Return the [X, Y] coordinate for the center point of the cell that contains the specified text.  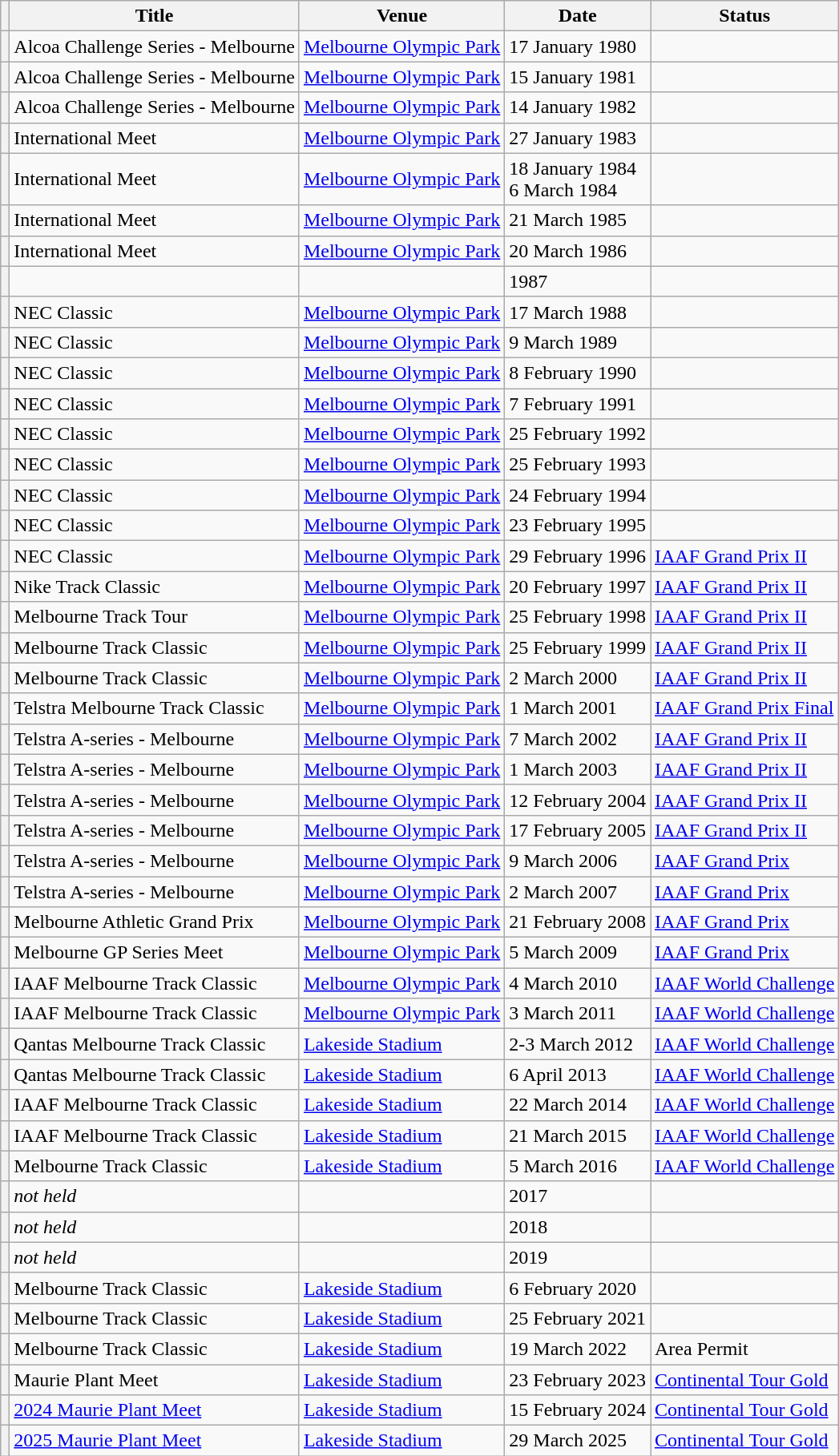
21 March 2015 [578, 1135]
5 March 2009 [578, 953]
Melbourne Athletic Grand Prix [155, 922]
22 March 2014 [578, 1105]
9 March 2006 [578, 861]
17 February 2005 [578, 830]
1987 [578, 281]
23 February 2023 [578, 1379]
20 February 1997 [578, 587]
Melbourne GP Series Meet [155, 953]
1 March 2001 [578, 708]
1 March 2003 [578, 769]
IAAF Grand Prix Final [745, 708]
29 March 2025 [578, 1441]
3 March 2011 [578, 1014]
24 February 1994 [578, 495]
14 January 1982 [578, 107]
2-3 March 2012 [578, 1044]
12 February 2004 [578, 800]
Venue [401, 16]
25 February 1999 [578, 647]
Status [745, 16]
25 February 1993 [578, 465]
Title [155, 16]
8 February 1990 [578, 373]
2 March 2007 [578, 892]
25 February 1998 [578, 617]
19 March 2022 [578, 1349]
27 January 1983 [578, 138]
17 January 1980 [578, 46]
Area Permit [745, 1349]
17 March 1988 [578, 312]
Maurie Plant Meet [155, 1379]
6 February 2020 [578, 1288]
2025 Maurie Plant Meet [155, 1441]
Telstra Melbourne Track Classic [155, 708]
23 February 1995 [578, 526]
Nike Track Classic [155, 587]
29 February 1996 [578, 556]
Date [578, 16]
Melbourne Track Tour [155, 617]
7 February 1991 [578, 403]
2024 Maurie Plant Meet [155, 1410]
2017 [578, 1196]
2 March 2000 [578, 678]
18 January 19846 March 1984 [578, 179]
7 March 2002 [578, 739]
15 February 2024 [578, 1410]
20 March 1986 [578, 251]
25 February 2021 [578, 1318]
2018 [578, 1227]
21 February 2008 [578, 922]
15 January 1981 [578, 77]
4 March 2010 [578, 983]
6 April 2013 [578, 1075]
21 March 1985 [578, 220]
25 February 1992 [578, 434]
5 March 2016 [578, 1166]
2019 [578, 1257]
9 March 1989 [578, 342]
